Output the [X, Y] coordinate of the center of the cell containing the given text.  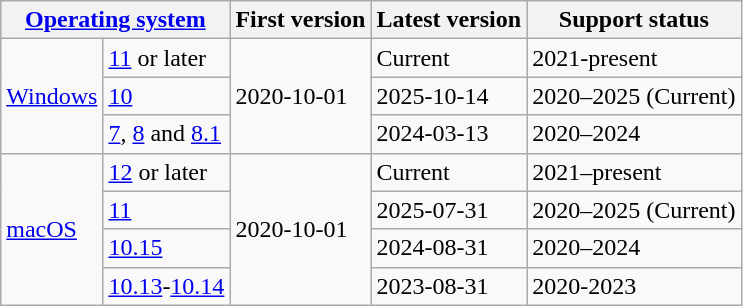
10.13-10.14 [166, 286]
2023-08-31 [449, 286]
2021–present [634, 172]
10 [166, 96]
First version [300, 20]
2021-present [634, 58]
2020-2023 [634, 286]
7, 8 and 8.1 [166, 134]
2025-07-31 [449, 210]
Windows [52, 96]
macOS [52, 229]
2024-08-31 [449, 248]
Operating system [116, 20]
2025-10-14 [449, 96]
11 or later [166, 58]
10.15 [166, 248]
12 or later [166, 172]
2024-03-13 [449, 134]
Latest version [449, 20]
11 [166, 210]
Support status [634, 20]
